Provide the (X, Y) coordinate of the cell's center where the given text is located.  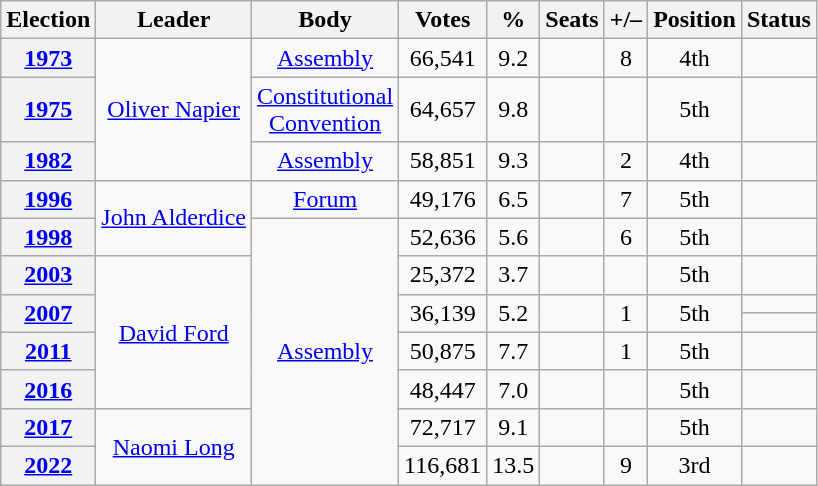
Votes (443, 20)
Body (326, 20)
2003 (48, 275)
116,681 (443, 465)
2007 (48, 313)
8 (626, 58)
% (514, 20)
9.1 (514, 427)
49,176 (443, 199)
13.5 (514, 465)
2011 (48, 351)
+/– (626, 20)
Forum (326, 199)
5.2 (514, 313)
36,139 (443, 313)
2017 (48, 427)
David Ford (174, 332)
Naomi Long (174, 446)
7.0 (514, 389)
Position (695, 20)
Leader (174, 20)
2022 (48, 465)
48,447 (443, 389)
1996 (48, 199)
9 (626, 465)
25,372 (443, 275)
52,636 (443, 237)
5.6 (514, 237)
7.7 (514, 351)
2 (626, 161)
58,851 (443, 161)
3rd (695, 465)
John Alderdice (174, 218)
Oliver Napier (174, 110)
3.7 (514, 275)
2016 (48, 389)
6.5 (514, 199)
Status (778, 20)
1975 (48, 110)
6 (626, 237)
Constitutional Convention (326, 110)
1973 (48, 58)
9.8 (514, 110)
64,657 (443, 110)
72,717 (443, 427)
66,541 (443, 58)
9.3 (514, 161)
9.2 (514, 58)
Seats (572, 20)
50,875 (443, 351)
Election (48, 20)
1982 (48, 161)
7 (626, 199)
1998 (48, 237)
